Return the [x, y] coordinate for the center point of the cell that contains the specified text.  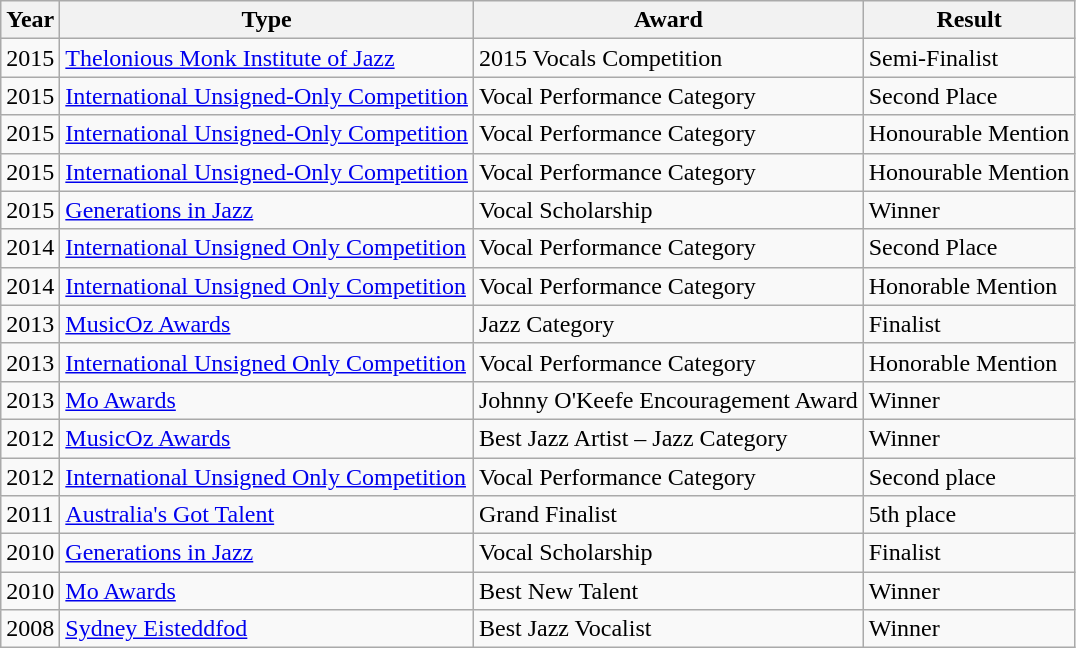
Second place [969, 477]
Best Jazz Artist – Jazz Category [668, 438]
2008 [30, 629]
Jazz Category [668, 324]
2011 [30, 515]
Sydney Eisteddfod [267, 629]
Grand Finalist [668, 515]
Best New Talent [668, 591]
Australia's Got Talent [267, 515]
Johnny O'Keefe Encouragement Award [668, 400]
2015 Vocals Competition [668, 58]
Result [969, 20]
Semi-Finalist [969, 58]
Thelonious Monk Institute of Jazz [267, 58]
Award [668, 20]
Best Jazz Vocalist [668, 629]
Type [267, 20]
Year [30, 20]
5th place [969, 515]
